Locate the cell with the specified text and output its (X, Y) center coordinate. 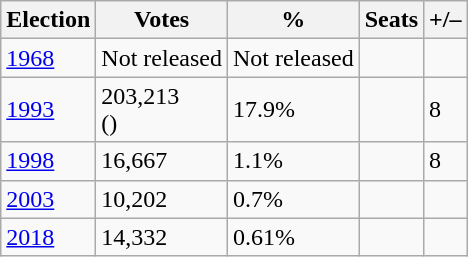
2003 (48, 199)
0.7% (293, 199)
0.61% (293, 237)
14,332 (162, 237)
Seats (391, 20)
10,202 (162, 199)
17.9% (293, 110)
% (293, 20)
203,213() (162, 110)
+/– (446, 20)
1968 (48, 58)
2018 (48, 237)
1.1% (293, 161)
Election (48, 20)
Votes (162, 20)
16,667 (162, 161)
1998 (48, 161)
1993 (48, 110)
